From the cell containing the given text, extract its center point as [x, y] coordinate. 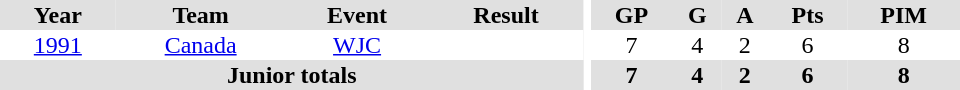
G [698, 15]
GP [631, 15]
Result [506, 15]
Junior totals [292, 75]
WJC [358, 45]
1991 [58, 45]
Canada [201, 45]
Year [58, 15]
Team [201, 15]
A [745, 15]
PIM [904, 15]
Event [358, 15]
Pts [808, 15]
